Search for the cell housing the specified text and yield its [x, y] center coordinate. 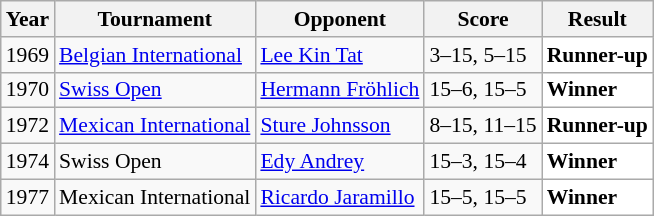
Sture Johnsson [340, 126]
Result [598, 19]
15–5, 15–5 [482, 197]
1972 [28, 126]
1974 [28, 162]
Belgian International [154, 55]
Score [482, 19]
1970 [28, 90]
1977 [28, 197]
Opponent [340, 19]
15–3, 15–4 [482, 162]
3–15, 5–15 [482, 55]
Lee Kin Tat [340, 55]
Year [28, 19]
Edy Andrey [340, 162]
Hermann Fröhlich [340, 90]
15–6, 15–5 [482, 90]
8–15, 11–15 [482, 126]
Tournament [154, 19]
Ricardo Jaramillo [340, 197]
1969 [28, 55]
